Return the [X, Y] coordinate for the center point of the cell that contains the specified text.  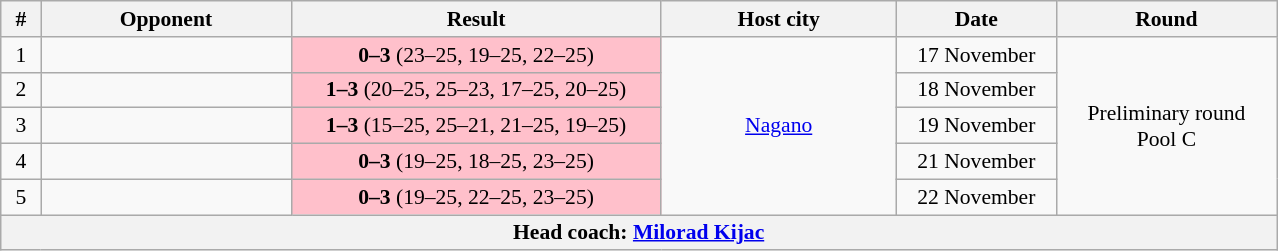
4 [21, 162]
18 November [976, 90]
17 November [976, 55]
5 [21, 197]
1–3 (15–25, 25–21, 21–25, 19–25) [476, 126]
Date [976, 19]
0–3 (23–25, 19–25, 22–25) [476, 55]
Host city [778, 19]
Opponent [166, 19]
19 November [976, 126]
1–3 (20–25, 25–23, 17–25, 20–25) [476, 90]
0–3 (19–25, 22–25, 23–25) [476, 197]
Nagano [778, 126]
Preliminary roundPool C [1166, 126]
1 [21, 55]
22 November [976, 197]
0–3 (19–25, 18–25, 23–25) [476, 162]
3 [21, 126]
21 November [976, 162]
Head coach: Milorad Kijac [639, 233]
Round [1166, 19]
Result [476, 19]
2 [21, 90]
# [21, 19]
